Identify which cell holds the provided text, then report its (X, Y) central coordinate. 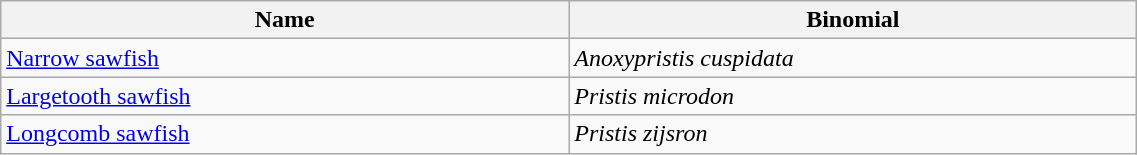
Longcomb sawfish (285, 134)
Anoxypristis cuspidata (853, 58)
Pristis microdon (853, 96)
Largetooth sawfish (285, 96)
Binomial (853, 20)
Pristis zijsron (853, 134)
Narrow sawfish (285, 58)
Name (285, 20)
